Return the (X, Y) coordinate for the center point of the cell that contains the specified text.  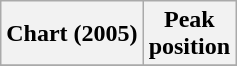
Peakposition (189, 34)
Chart (2005) (72, 34)
